Locate the cell with the specified text and output its (X, Y) center coordinate. 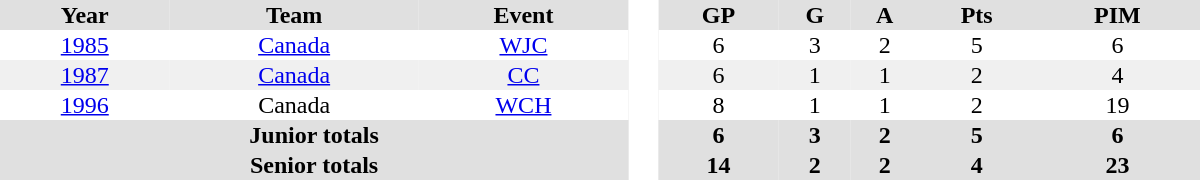
Junior totals (314, 135)
Year (85, 15)
23 (1118, 165)
PIM (1118, 15)
1987 (85, 75)
Pts (976, 15)
Team (294, 15)
CC (524, 75)
WCH (524, 105)
1985 (85, 45)
A (885, 15)
G (815, 15)
Event (524, 15)
GP (718, 15)
WJC (524, 45)
8 (718, 105)
Senior totals (314, 165)
1996 (85, 105)
19 (1118, 105)
14 (718, 165)
